Identify which cell holds the provided text, then report its [x, y] central coordinate. 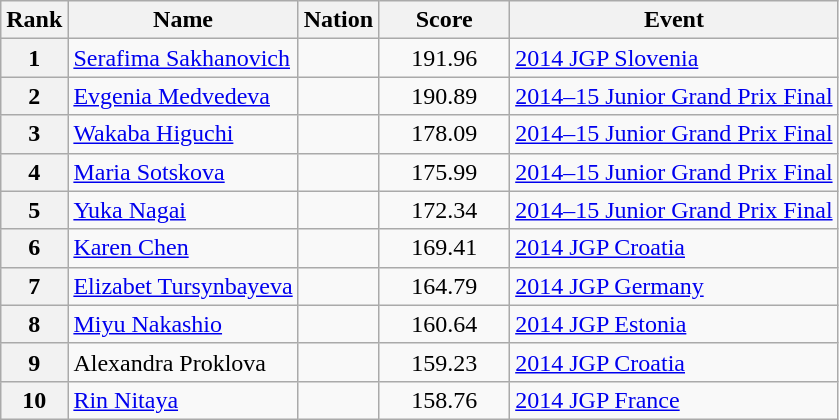
9 [34, 362]
Yuka Nagai [183, 210]
2014 JGP Germany [674, 286]
Elizabet Tursynbayeva [183, 286]
172.34 [444, 210]
7 [34, 286]
191.96 [444, 58]
Alexandra Proklova [183, 362]
Maria Sotskova [183, 172]
Karen Chen [183, 248]
2014 JGP Slovenia [674, 58]
3 [34, 134]
190.89 [444, 96]
Score [444, 20]
Rank [34, 20]
Wakaba Higuchi [183, 134]
Nation [338, 20]
Name [183, 20]
6 [34, 248]
178.09 [444, 134]
169.41 [444, 248]
Miyu Nakashio [183, 324]
8 [34, 324]
160.64 [444, 324]
10 [34, 400]
Serafima Sakhanovich [183, 58]
159.23 [444, 362]
1 [34, 58]
2014 JGP Estonia [674, 324]
2 [34, 96]
164.79 [444, 286]
Evgenia Medvedeva [183, 96]
Rin Nitaya [183, 400]
4 [34, 172]
175.99 [444, 172]
2014 JGP France [674, 400]
Event [674, 20]
5 [34, 210]
158.76 [444, 400]
